Return (X, Y) of the center of cell containing provided text 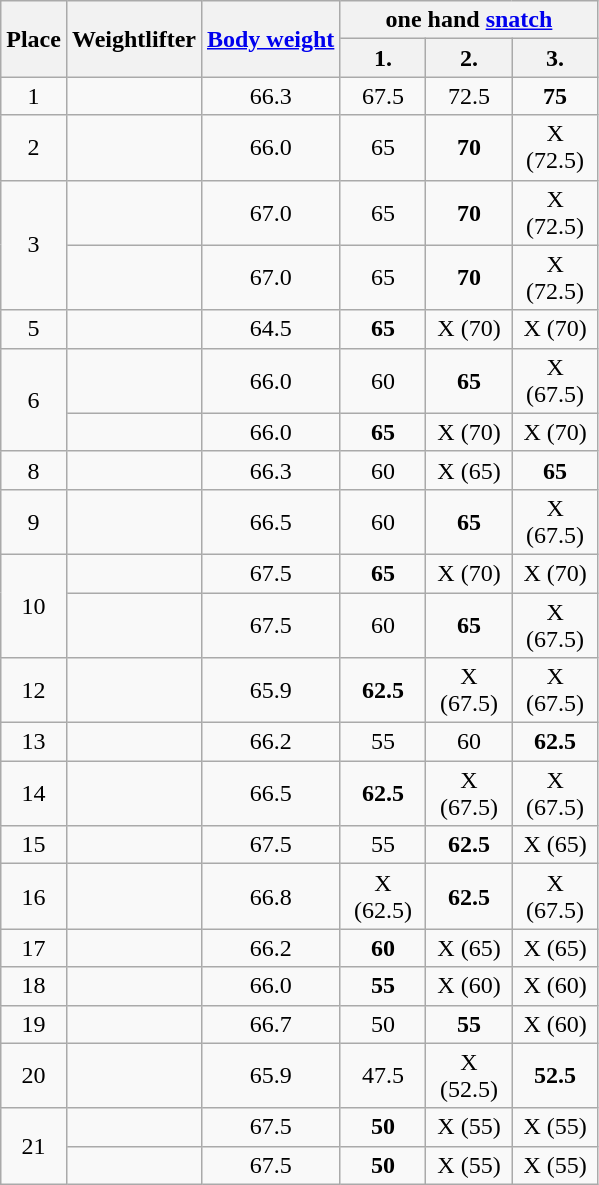
17 (34, 948)
3 (34, 245)
3. (555, 58)
1 (34, 96)
8 (34, 470)
64.5 (270, 329)
Body weight (270, 39)
20 (34, 1076)
10 (34, 606)
72.5 (469, 96)
15 (34, 845)
21 (34, 1146)
75 (555, 96)
X (52.5) (469, 1076)
X (62.5) (383, 896)
2. (469, 58)
66.8 (270, 896)
14 (34, 794)
12 (34, 690)
5 (34, 329)
66.7 (270, 1024)
13 (34, 742)
6 (34, 400)
Place (34, 39)
18 (34, 986)
one hand snatch (469, 20)
Weightlifter (134, 39)
47.5 (383, 1076)
2 (34, 148)
19 (34, 1024)
1. (383, 58)
52.5 (555, 1076)
16 (34, 896)
9 (34, 522)
